For the text-containing cell, return its midpoint in [x, y] coordinate format. 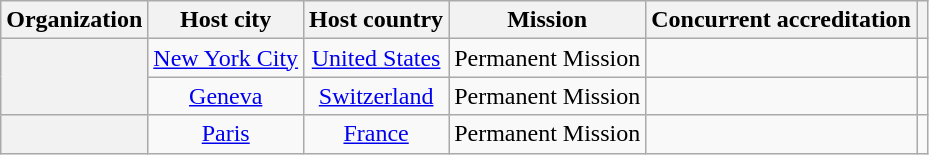
Switzerland [376, 96]
Geneva [226, 96]
Organization [74, 20]
Mission [548, 20]
Host country [376, 20]
New York City [226, 58]
Paris [226, 134]
United States [376, 58]
France [376, 134]
Concurrent accreditation [782, 20]
Host city [226, 20]
